Capture the cell that displays the provided text and extract its (x, y) central coordinate. 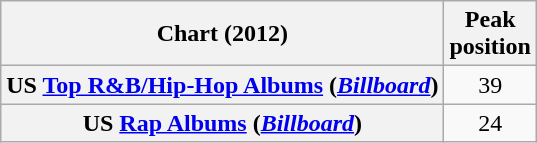
24 (490, 123)
Chart (2012) (222, 34)
39 (490, 85)
US Top R&B/Hip-Hop Albums (Billboard) (222, 85)
US Rap Albums (Billboard) (222, 123)
Peak position (490, 34)
